Capture the cell that displays the provided text and extract its [x, y] central coordinate. 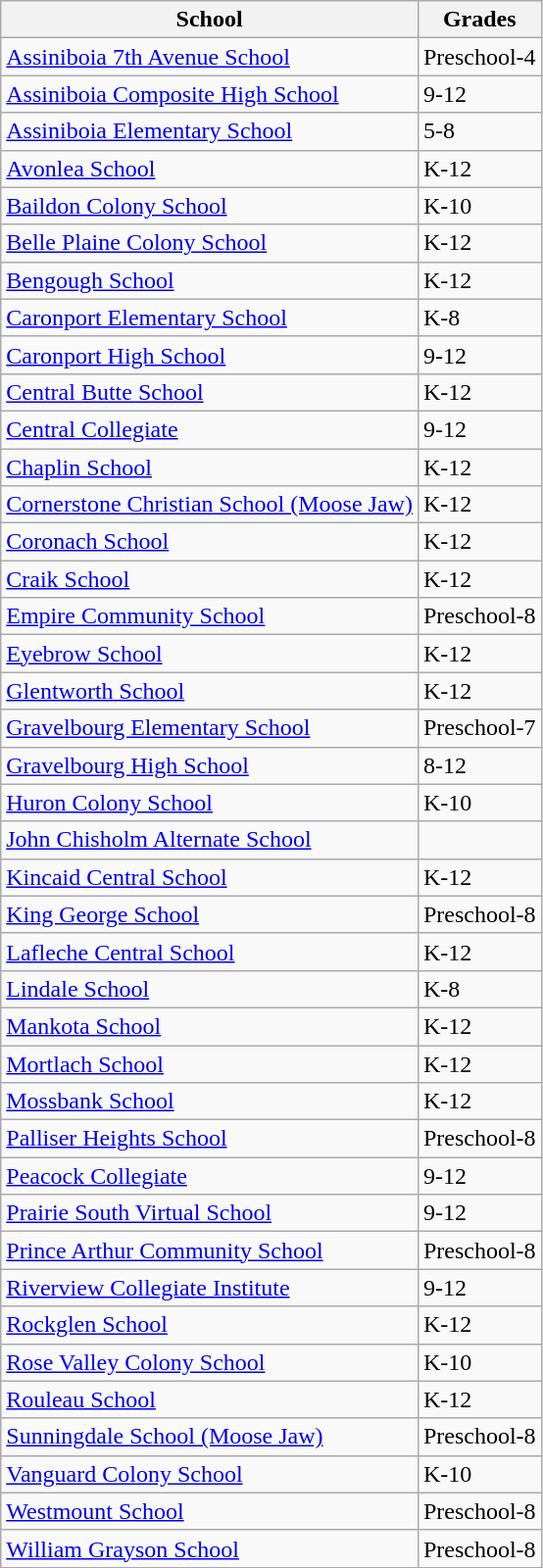
Preschool-7 [479, 728]
Mossbank School [210, 1102]
Rose Valley Colony School [210, 1362]
Empire Community School [210, 616]
Cornerstone Christian School (Moose Jaw) [210, 505]
Rockglen School [210, 1325]
Eyebrow School [210, 654]
Baildon Colony School [210, 206]
Grades [479, 20]
Vanguard Colony School [210, 1474]
Sunningdale School (Moose Jaw) [210, 1437]
Glentworth School [210, 691]
Mankota School [210, 1026]
Avonlea School [210, 169]
Preschool-4 [479, 57]
School [210, 20]
Central Butte School [210, 392]
John Chisholm Alternate School [210, 840]
Assiniboia Composite High School [210, 94]
5-8 [479, 131]
8-12 [479, 765]
Belle Plaine Colony School [210, 243]
Rouleau School [210, 1399]
Palliser Heights School [210, 1139]
Gravelbourg High School [210, 765]
Prince Arthur Community School [210, 1250]
Riverview Collegiate Institute [210, 1288]
Huron Colony School [210, 803]
Lindale School [210, 989]
Mortlach School [210, 1063]
Gravelbourg Elementary School [210, 728]
Craik School [210, 579]
Coronach School [210, 542]
Prairie South Virtual School [210, 1213]
Bengough School [210, 280]
Assiniboia Elementary School [210, 131]
Chaplin School [210, 467]
Lafleche Central School [210, 952]
Westmount School [210, 1511]
Peacock Collegiate [210, 1176]
Kincaid Central School [210, 877]
William Grayson School [210, 1548]
Central Collegiate [210, 429]
Caronport High School [210, 355]
Caronport Elementary School [210, 318]
Assiniboia 7th Avenue School [210, 57]
King George School [210, 914]
